Return the (x, y) coordinate for the center point of the cell that contains the specified text.  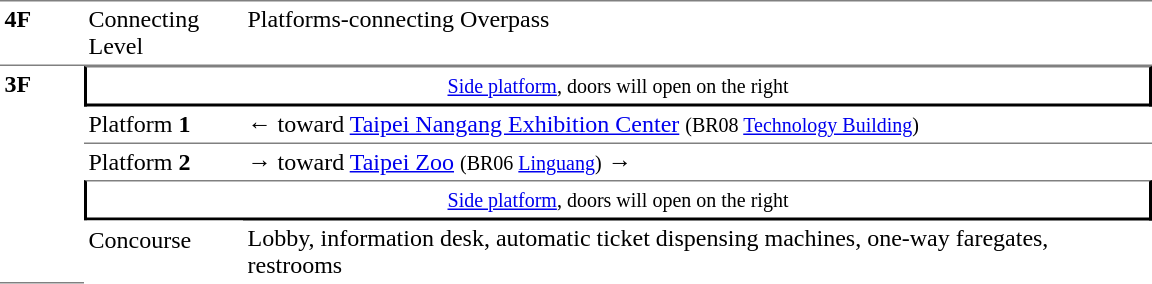
Platforms-connecting Overpass (698, 33)
Concourse (164, 252)
Platform 1 (164, 125)
4F (42, 33)
Lobby, information desk, automatic ticket dispensing machines, one-way faregates, restrooms (698, 252)
Connecting Level (164, 33)
3F (42, 175)
← toward Taipei Nangang Exhibition Center (BR08 Technology Building) (698, 125)
Platform 2 (164, 162)
→ toward Taipei Zoo (BR06 Linguang) → (698, 162)
